Provide the [x, y] coordinate of the cell's center where the given text is located.  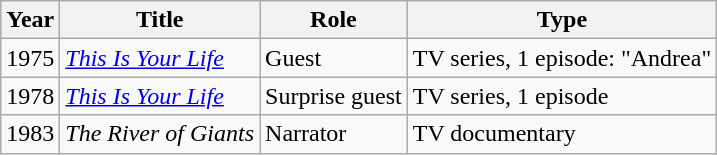
1978 [30, 96]
1975 [30, 58]
Type [562, 20]
Narrator [334, 134]
Surprise guest [334, 96]
Role [334, 20]
TV series, 1 episode [562, 96]
1983 [30, 134]
Year [30, 20]
Guest [334, 58]
TV documentary [562, 134]
Title [160, 20]
The River of Giants [160, 134]
TV series, 1 episode: "Andrea" [562, 58]
